Return (X, Y) of the center of cell containing provided text 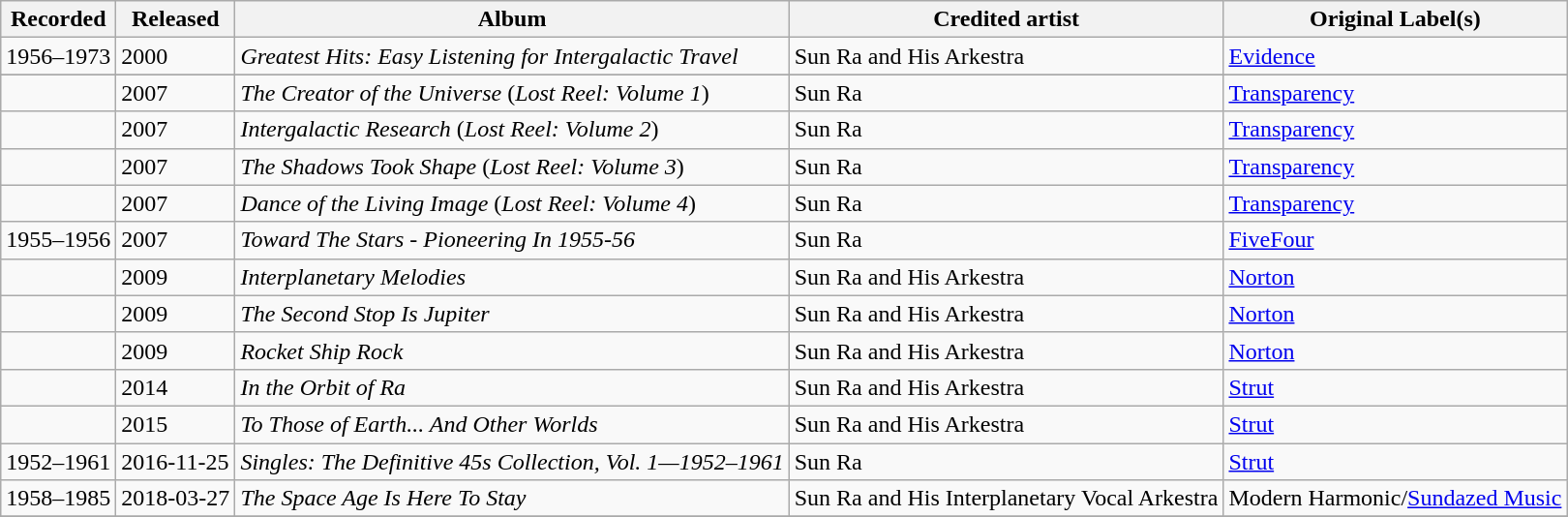
Original Label(s) (1396, 19)
1955–1956 (58, 240)
Album (512, 19)
Credited artist (1007, 19)
2018-03-27 (176, 499)
Modern Harmonic/Sundazed Music (1396, 499)
1958–1985 (58, 499)
Evidence (1396, 56)
Singles: The Definitive 45s Collection, Vol. 1—1952–1961 (512, 462)
2016-11-25 (176, 462)
Interplanetary Melodies (512, 277)
Toward The Stars - Pioneering In 1955-56 (512, 240)
2015 (176, 424)
1952–1961 (58, 462)
Rocket Ship Rock (512, 350)
Intergalactic Research (Lost Reel: Volume 2) (512, 130)
Dance of the Living Image (Lost Reel: Volume 4) (512, 203)
1956–1973 (58, 56)
Released (176, 19)
Recorded (58, 19)
In the Orbit of Ra (512, 387)
The Space Age Is Here To Stay (512, 499)
The Second Stop Is Jupiter (512, 314)
FiveFour (1396, 240)
To Those of Earth... And Other Worlds (512, 424)
Sun Ra and His Interplanetary Vocal Arkestra (1007, 499)
2000 (176, 56)
The Creator of the Universe (Lost Reel: Volume 1) (512, 93)
2014 (176, 387)
Greatest Hits: Easy Listening for Intergalactic Travel (512, 56)
The Shadows Took Shape (Lost Reel: Volume 3) (512, 167)
